Return (x, y) of the center of cell containing provided text 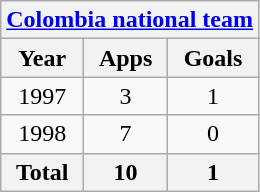
1998 (42, 134)
Total (42, 172)
Colombia national team (130, 20)
7 (126, 134)
3 (126, 96)
Year (42, 58)
0 (214, 134)
Apps (126, 58)
10 (126, 172)
Goals (214, 58)
1997 (42, 96)
